Pinpoint the cell where the given text exists, returning its [x, y] midpoint coordinate. 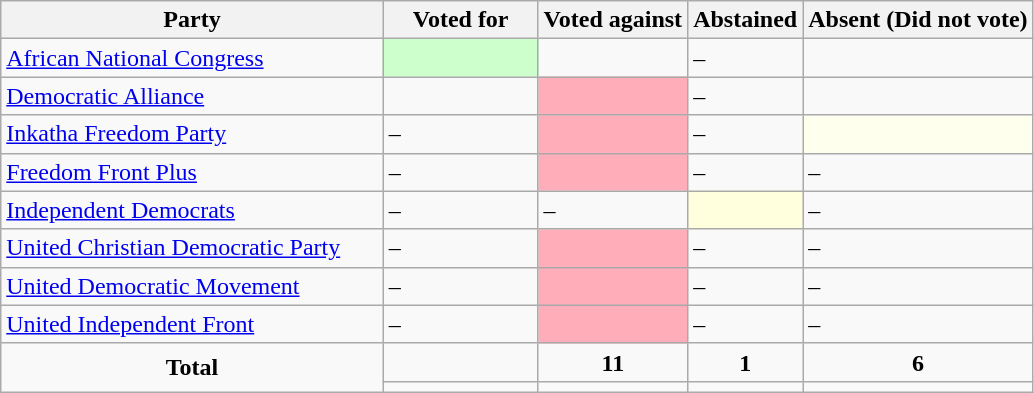
Party [192, 20]
6 [918, 362]
11 [613, 362]
Total [192, 368]
United Independent Front [192, 324]
African National Congress [192, 58]
Independent Democrats [192, 210]
Voted for [460, 20]
Abstained [746, 20]
Inkatha Freedom Party [192, 134]
United Christian Democratic Party [192, 248]
1 [746, 362]
United Democratic Movement [192, 286]
Absent (Did not vote) [918, 20]
Voted against [613, 20]
Democratic Alliance [192, 96]
Freedom Front Plus [192, 172]
